For the text-containing cell, return its midpoint in (X, Y) coordinate format. 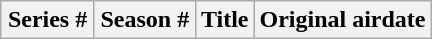
Title (224, 20)
Season # (144, 20)
Original airdate (342, 20)
Series # (48, 20)
